Scan for the cell matching the given text and deliver its (x, y) coordinate at center. 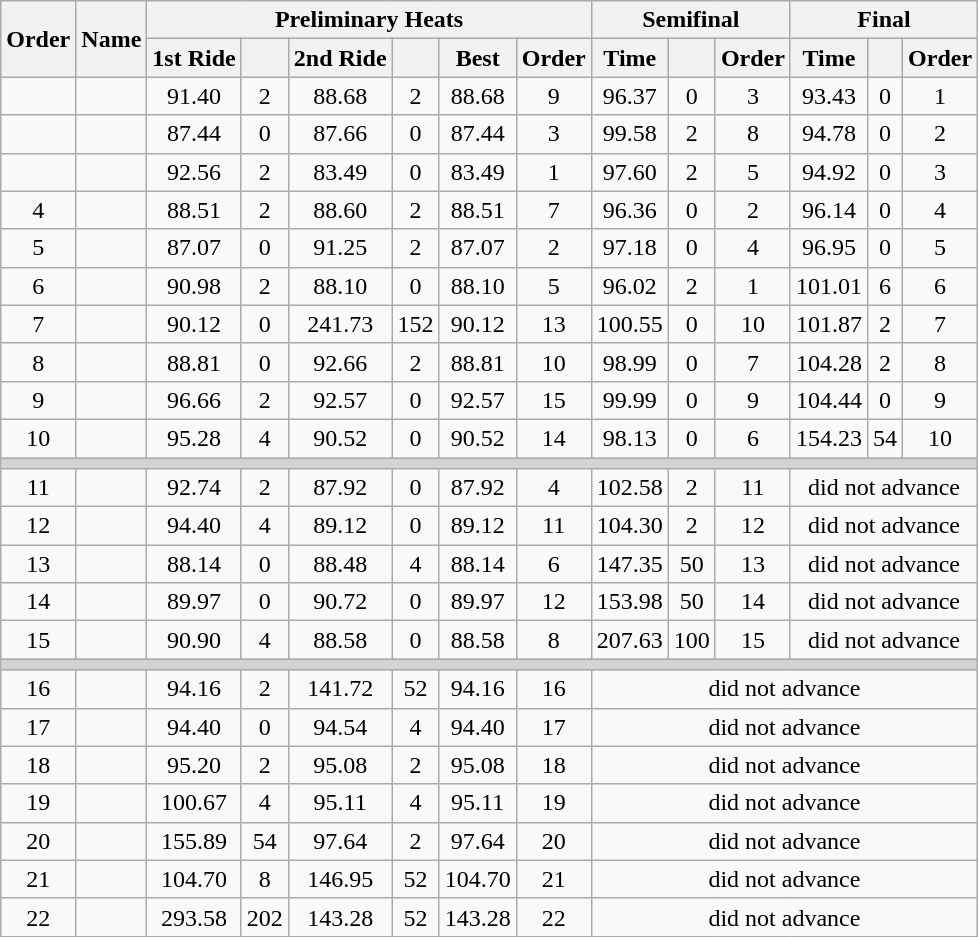
96.37 (630, 96)
154.23 (828, 438)
88.60 (340, 210)
91.40 (194, 96)
99.99 (630, 400)
96.95 (828, 248)
Semifinal (690, 20)
100.55 (630, 324)
Best (478, 58)
90.90 (194, 640)
104.30 (630, 526)
92.66 (340, 362)
152 (416, 324)
99.58 (630, 134)
1st Ride (194, 58)
96.36 (630, 210)
92.56 (194, 172)
90.72 (340, 602)
104.28 (828, 362)
98.99 (630, 362)
96.14 (828, 210)
93.43 (828, 96)
202 (264, 917)
91.25 (340, 248)
Name (112, 39)
155.89 (194, 841)
96.66 (194, 400)
104.44 (828, 400)
95.20 (194, 765)
2nd Ride (340, 58)
102.58 (630, 488)
207.63 (630, 640)
87.66 (340, 134)
153.98 (630, 602)
94.92 (828, 172)
100 (692, 640)
241.73 (340, 324)
94.78 (828, 134)
95.28 (194, 438)
101.87 (828, 324)
92.74 (194, 488)
Final (884, 20)
90.98 (194, 286)
97.18 (630, 248)
98.13 (630, 438)
88.48 (340, 564)
Preliminary Heats (369, 20)
96.02 (630, 286)
97.60 (630, 172)
146.95 (340, 879)
94.54 (340, 727)
141.72 (340, 689)
100.67 (194, 803)
293.58 (194, 917)
147.35 (630, 564)
101.01 (828, 286)
